Search for the cell housing the specified text and yield its (x, y) center coordinate. 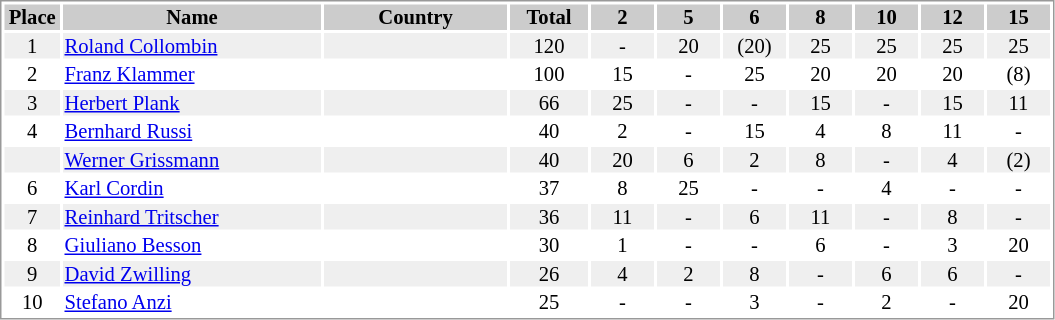
Name (192, 17)
36 (549, 217)
Stefano Anzi (192, 303)
5 (688, 17)
Herbert Plank (192, 103)
Place (32, 17)
26 (549, 274)
Roland Collombin (192, 46)
7 (32, 217)
9 (32, 274)
Country (416, 17)
(2) (1018, 160)
100 (549, 75)
Giuliano Besson (192, 245)
Werner Grissmann (192, 160)
Franz Klammer (192, 75)
(20) (754, 46)
66 (549, 103)
120 (549, 46)
Karl Cordin (192, 189)
(8) (1018, 75)
Bernhard Russi (192, 131)
Reinhard Tritscher (192, 217)
30 (549, 245)
37 (549, 189)
12 (952, 17)
Total (549, 17)
David Zwilling (192, 274)
